Locate the cell with the specified text and output its [X, Y] center coordinate. 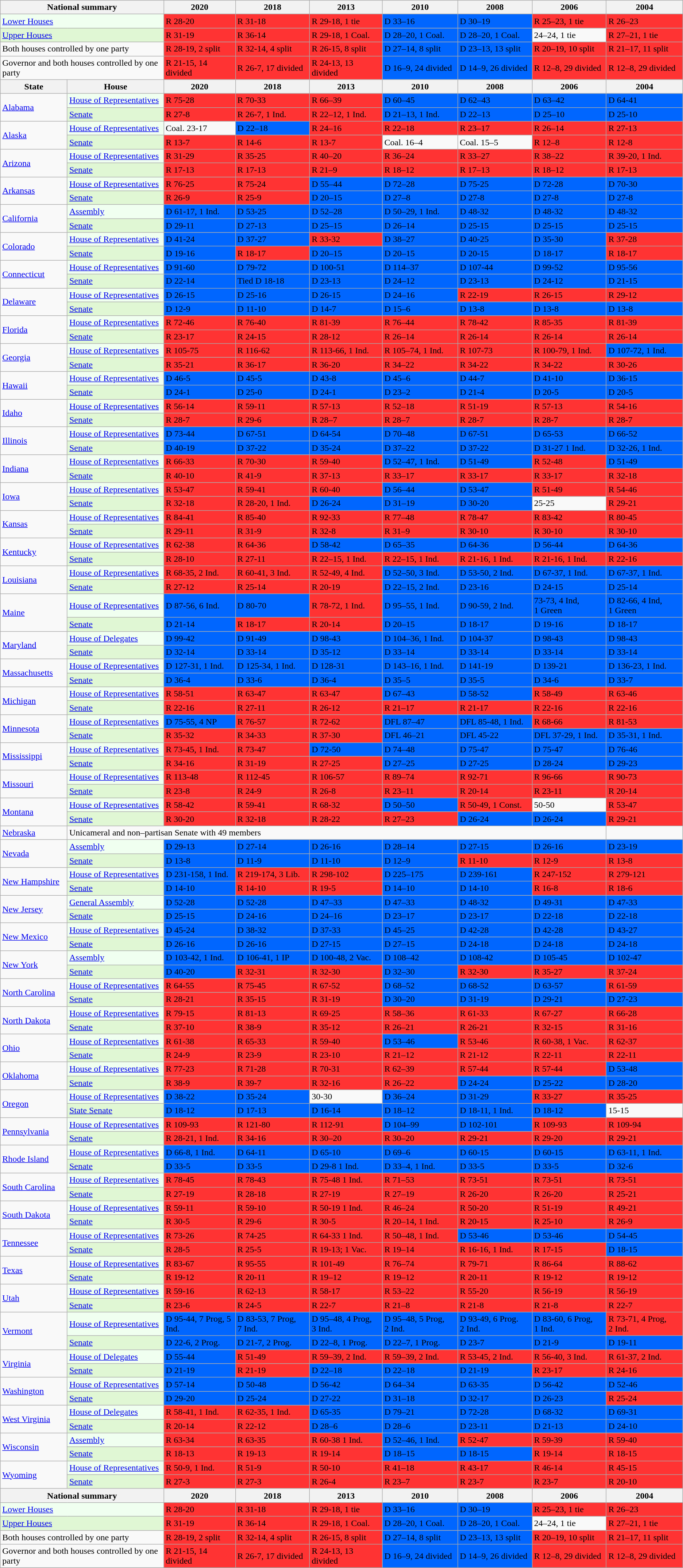
D 136-23, 1 Ind. [644, 666]
R 28-5 [200, 1249]
R 75-28 [200, 100]
R 33–27 [495, 156]
R 64-33 1 Ind. [346, 1235]
R 75-45 [273, 985]
D 22-14 [200, 281]
D 21-7, 2 Prog. [273, 1343]
R 60-41, 3 Ind. [273, 573]
Washington [34, 1391]
R 62-38 [200, 545]
R 25-24 [644, 1398]
R 49-21 [644, 1208]
R 68-66 [569, 722]
R 40-10 [200, 476]
D 37–22 [420, 448]
D 52–28 [346, 212]
R 298-102 [346, 875]
D 106-41, 1 IP [273, 958]
D 93-49, 6 Prog. 2 Ind. [495, 1324]
R 62-35, 1 Ind. [273, 1412]
R 51-9 [273, 1468]
D 63-57 [569, 985]
Texas [34, 1270]
D 104–99 [420, 1125]
R 28-10 [200, 559]
R 92-33 [346, 517]
D 35-30 [569, 239]
30-30 [346, 1097]
Pennsylvania [34, 1131]
R 19–14 [420, 1249]
General Assembly [115, 902]
D 27-25 [495, 763]
R 29-20 [569, 1138]
R 21–17 [420, 708]
D 24–12 [420, 281]
D 100-48, 2 Vac. [346, 958]
D 31-29 [495, 1097]
R 16-8 [569, 888]
D 33-7 [644, 680]
R 70-31 [346, 1069]
North Carolina [34, 992]
D 29-13 [200, 846]
D 18–15 [420, 1454]
Michigan [34, 701]
R 31–9 [420, 531]
R 37-28 [644, 239]
R 39-7 [273, 1083]
D 63–42 [569, 100]
D 21-13 [569, 1426]
Vermont [34, 1331]
D 108–42 [420, 958]
D 32–30 [420, 972]
R 26-12 [346, 708]
R 74-25 [273, 1235]
R 113-48 [200, 777]
R 66-28 [644, 1013]
R 37-30 [346, 735]
R 17-15 [569, 1249]
R 75-24 [273, 184]
D 61-17, 1 Ind. [200, 212]
North Dakota [34, 1020]
D 239-161 [495, 875]
R 37-10 [200, 1027]
R 19-5 [346, 888]
R 50–48, 1 Ind. [420, 1235]
Iowa [34, 496]
D 41-10 [569, 378]
R 76-25 [200, 184]
D 22–13 [495, 114]
R 38–22 [569, 156]
R 25-9 [273, 198]
R 31-16 [644, 1027]
R 28-22 [346, 819]
D 40-19 [200, 448]
R 45-15 [644, 1468]
R 70-30 [273, 462]
R 14-6 [273, 142]
R 24-5 [273, 1305]
R 23–7 [420, 1481]
D 80-70 [273, 605]
R 52-48 [569, 462]
R 72-46 [200, 323]
D 30-20 [495, 503]
R 58-41, 1 Ind. [200, 1412]
D 24-16 [273, 916]
R 78-42 [495, 323]
R 46-14 [569, 1468]
R 75-48 1 Ind. [346, 1180]
D 24-24 [495, 1083]
R 58–36 [420, 1013]
D 27-23 [644, 999]
R 68-32 [346, 805]
R 73-71, 4 Prog, 2 Ind. [644, 1324]
D 52–50, 3 Ind. [420, 573]
D 127-31, 1 Ind. [200, 666]
D 23-7 [495, 1343]
D 99-52 [569, 267]
D 95–48, 5 Prog, 2 Ind. [420, 1324]
D 27–15 [420, 944]
R 28-20, 1 Ind. [273, 503]
D 38-22 [200, 1097]
R 84-41 [200, 517]
South Dakota [34, 1215]
R 70-33 [273, 100]
DFL 45-22 [495, 735]
R 12-8 [644, 142]
R 71–53 [420, 1180]
Illinois [34, 441]
D 50-48 [273, 1384]
D 23-11 [495, 1426]
D 103-42, 1 Ind. [200, 958]
D 49-31 [569, 902]
D 24-10 [644, 1426]
D 44-7 [495, 378]
R 27-25 [346, 763]
D 22–8, 1 Prog. [346, 1343]
R 32-8 [346, 531]
D 66-8, 1 Ind. [200, 1152]
R 37-24 [644, 972]
R 27–23 [420, 819]
D 26-23 [569, 1398]
D 105-45 [569, 958]
D 58-52 [495, 694]
Nebraska [34, 833]
R 23-8 [200, 791]
D 32-6 [644, 1166]
D 58-42 [346, 545]
R 26–22 [420, 1083]
D 67–43 [420, 694]
D 69–6 [420, 1152]
R 36-20 [346, 364]
D 29-23 [644, 763]
Alaska [34, 135]
Rhode Island [34, 1159]
R 59-16 [200, 1291]
D 43-8 [346, 378]
R 43-17 [495, 1468]
R 22-12 [273, 1426]
R 32-15 [569, 1027]
D 25–10 [569, 114]
Arizona [34, 163]
D 63-35 [495, 1384]
R 50-9, 1 Ind. [200, 1468]
15-15 [644, 1111]
D 30–20 [420, 999]
Florida [34, 330]
D 53-25 [273, 212]
D 40-25 [495, 239]
R 18-13 [200, 1454]
D 95–55, 1 Ind. [420, 605]
D 28–14 [420, 846]
R 279-121 [644, 875]
D 21–13, 1 Ind. [420, 114]
Coal. 23-17 [200, 128]
DFL 85-48, 1 Ind. [495, 722]
D 79–21 [420, 1412]
Delaware [34, 302]
R 95-55 [273, 1263]
R 18-15 [644, 1454]
D 64-54 [346, 434]
D 32-17 [495, 1398]
R 60-38, 1 Vac. [569, 1041]
R 61-38 [200, 1041]
R 116-62 [273, 350]
R 58-42 [200, 805]
R 83-67 [200, 1263]
DFL 46–21 [420, 735]
Arkansas [34, 191]
D 75-25 [495, 184]
D 139-21 [569, 666]
R 101-49 [346, 1263]
R 21-12 [495, 1055]
D 41-24 [200, 239]
R 18-6 [644, 888]
California [34, 219]
D 125-34, 1 Ind. [273, 666]
D 72-50 [346, 749]
R 76-40 [273, 323]
Hawaii [34, 385]
R 73-45, 1 Ind. [200, 749]
R 24–16 [346, 128]
Massachusetts [34, 673]
D 50–50 [420, 805]
R 64-36 [273, 545]
D 45–6 [420, 378]
D 14-7 [346, 309]
D 65-53 [569, 434]
R 34–22 [420, 364]
R 67-52 [346, 985]
R 92-71 [495, 777]
R 62–39 [420, 1069]
73-73, 4 Ind, 1 Green [569, 605]
R 35-32 [200, 735]
R 13-8 [644, 860]
R 105–74, 1 Ind. [420, 350]
R 59-39 [569, 1440]
D 33-6 [273, 680]
DFL 37-29, 1 Ind. [569, 735]
R 66-33 [200, 462]
R 46–24 [420, 1208]
D 31–19 [420, 503]
D 33–14 [420, 652]
D 29-11 [200, 226]
D 35-12 [346, 652]
D 225–175 [420, 875]
R 63-46 [644, 694]
D 102-101 [495, 1125]
D 70-30 [644, 184]
R 53–22 [420, 1291]
D 27–8 [420, 198]
R 50-10 [346, 1468]
R 61-59 [644, 985]
D 99-42 [200, 638]
R 29-11 [200, 531]
R 35-21 [200, 364]
D 65-35 [346, 1412]
D 62–43 [495, 100]
D 70–48 [420, 434]
D 29-8 1 Ind. [346, 1166]
R 20-19 [346, 587]
D 53–46 [420, 1041]
D 26–14 [420, 226]
R 25-14 [273, 587]
D 25–15 [346, 226]
Mississippi [34, 756]
R 36-17 [273, 364]
D 76-46 [644, 749]
D 27-13 [273, 226]
D 95-44, 7 Prog, 5 Ind. [200, 1324]
D 17-13 [273, 1111]
Utah [34, 1298]
R 55-20 [495, 1291]
D 114–37 [420, 267]
D 18-11, 1 Ind. [495, 1111]
D 141-19 [495, 666]
Alabama [34, 107]
R 41–18 [420, 1468]
R 88-62 [644, 1263]
D 23–2 [420, 392]
D 56–44 [420, 489]
R 96-66 [569, 777]
D 83-53, 7 Prog, 7 Ind. [273, 1324]
D 31–18 [420, 1398]
R 14-10 [273, 888]
R 50-20 [495, 1208]
R 39-20, 1 Ind. [644, 156]
New Jersey [34, 909]
D 29-20 [200, 1398]
R 112-45 [273, 777]
D 27-14 [273, 846]
R 77–48 [420, 517]
South Carolina [34, 1187]
R 65-33 [273, 1041]
D 66-52 [644, 434]
D 35-5 [495, 680]
New York [34, 965]
R 81-13 [273, 1013]
D 53-47 [495, 489]
R 30-26 [644, 364]
D 32-26, 1 Ind. [644, 448]
R 23-6 [200, 1305]
R 19-13 [273, 1454]
D 54-45 [644, 1235]
Indiana [34, 469]
R 105-75 [200, 350]
D 24-15 [569, 587]
D 43-27 [644, 930]
D 104-37 [495, 638]
Oregon [34, 1104]
R 20-10 [644, 1481]
R 63-35 [273, 1440]
R 62-37 [644, 1041]
R 71-28 [273, 1069]
R 28-21, 1 Ind. [200, 1138]
Tied D 18-18 [273, 281]
R 90-73 [644, 777]
R 29-12 [644, 295]
R 247-152 [569, 875]
Tennessee [34, 1242]
D 55–44 [346, 184]
D 37-33 [346, 930]
R 59-10 [273, 1208]
D 72–28 [420, 184]
R 69-25 [346, 1013]
R 106-57 [346, 777]
R 66–39 [346, 100]
D 22–7, 1 Prog. [420, 1343]
R 20-15 [495, 1222]
D 107-72, 1 Ind. [644, 350]
D 33–4, 1 Ind. [420, 1166]
Colorado [34, 246]
D 69-31 [644, 1412]
R 22–18 [420, 128]
R 41-9 [273, 476]
D 21-4 [495, 392]
R 26-15 [569, 295]
R 23-10 [346, 1055]
R 73-26 [200, 1235]
R 58-51 [200, 694]
R 27-8 [200, 114]
Minnesota [34, 729]
D 50–29, 1 Ind. [420, 212]
D 21-15 [644, 281]
D 65–35 [420, 545]
R 30-20 [200, 819]
R 78-45 [200, 1180]
D 52–46, 1 Ind. [420, 1440]
Coal. 16–4 [420, 142]
D 53-48 [644, 1069]
Nevada [34, 853]
R 62-13 [273, 1291]
R 19-13; 1 Vac. [346, 1249]
R 60-40 [346, 489]
D 128-31 [346, 666]
R 26-4 [346, 1481]
R 36–24 [420, 156]
D 87-56, 6 Ind. [200, 605]
Idaho [34, 413]
Kansas [34, 524]
R 56-14 [200, 406]
D 25-22 [569, 1083]
D 45–25 [420, 930]
Virginia [34, 1364]
D 47-33 [644, 902]
R 26-8 [346, 791]
Louisiana [34, 580]
D 27-22 [346, 1398]
D 32-14 [200, 652]
State [34, 87]
Ohio [34, 1048]
D 14–10 [420, 888]
R 52-47 [495, 1440]
R 28-21 [200, 999]
West Virginia [34, 1419]
R 79-71 [495, 1263]
R 77-23 [200, 1069]
R 50-49, 1 Const. [495, 805]
D 38–27 [420, 239]
R 113-66, 1 Ind. [346, 350]
D 104–36, 1 Ind. [420, 638]
R 63-34 [200, 1440]
D 31-27 1 Ind. [569, 448]
R 32-16 [346, 1083]
D 23-17 [495, 916]
D 11-9 [273, 860]
R 58-17 [346, 1291]
R 23-9 [273, 1055]
Wyoming [34, 1475]
R 20–14, 1 Ind. [420, 1222]
Connecticut [34, 274]
R 33-27 [569, 1097]
Maryland [34, 645]
D 38-32 [273, 930]
Oklahoma [34, 1076]
D 18–12 [420, 1111]
R 64-55 [200, 985]
D 65-10 [346, 1152]
D 19-11 [644, 1343]
D 91-60 [200, 267]
R 73-47 [273, 749]
R 21–8 [420, 1305]
D 107-44 [495, 267]
R 58-49 [569, 694]
D 24-12 [569, 281]
D 35-31, 1 Ind. [644, 735]
R 26-7, 1 Ind. [273, 114]
D 31-19 [495, 999]
R 31-29 [200, 156]
D 23-19 [644, 846]
New Hampshire [34, 881]
D 68–52 [420, 985]
R 23-11 [569, 791]
D 16-14 [346, 1111]
R 121-80 [273, 1125]
R 80-45 [644, 517]
R 100-79, 1 Ind. [569, 350]
R 85-40 [273, 517]
D 95–48, 4 Prog, 3 Ind. [346, 1324]
New Mexico [34, 937]
DFL 87–47 [420, 722]
R 56-40, 3 Ind. [569, 1357]
R 21–12 [420, 1055]
D 29-21 [569, 999]
D 35–5 [420, 680]
R 85-35 [569, 323]
R 25-5 [273, 1249]
D 95-56 [644, 267]
D 79-72 [273, 267]
D 36–24 [420, 1097]
R 35-15 [273, 999]
R 31-9 [273, 531]
D 12-9 [200, 309]
R 25-21 [644, 1194]
Wisconsin [34, 1447]
D 25-0 [273, 392]
R 79-15 [200, 1013]
R 76–44 [420, 323]
R 12-9 [569, 860]
R 89–74 [420, 777]
R 24-15 [273, 337]
R 61-37, 2 Ind. [644, 1357]
R 27-13 [644, 128]
R 35-12 [346, 1027]
D 73-44 [200, 434]
R 28-12 [346, 337]
D 25-14 [644, 587]
R 78-47 [495, 517]
R 72-62 [346, 722]
State Senate [115, 1111]
D 56-44 [569, 545]
D 40-20 [200, 972]
R 22–12, 1 Ind. [346, 114]
R 23–11 [420, 791]
R 16-16, 1 Ind. [495, 1249]
D 27–25 [420, 763]
D 21-14 [200, 624]
R 33–17 [420, 476]
R 11-10 [495, 860]
D 91-49 [273, 638]
R 21-19 [273, 1371]
House [115, 87]
D 25-10 [644, 114]
R 68-35, 2 Ind. [200, 573]
R 86-64 [569, 1263]
R 35-27 [569, 972]
R 17–13 [495, 170]
D 23–17 [420, 916]
D 45-24 [200, 930]
D 82-66, 4 Ind, 1 Green [644, 605]
D 23-16 [495, 587]
D 36-15 [644, 378]
R 67-27 [569, 1013]
D 12–9 [420, 860]
R 53-45, 2 Ind. [495, 1357]
R 112-91 [346, 1125]
D 143–16, 1 Ind. [420, 666]
D 28-20 [644, 1083]
R 21-17 [495, 708]
Coal. 15–5 [495, 142]
R 54-46 [644, 489]
D 102-47 [644, 958]
R 54-16 [644, 406]
D 68-52 [495, 985]
R 107-73 [495, 350]
D 64–34 [420, 1384]
D 83-60, 6 Prog, 1 Ind. [569, 1324]
Georgia [34, 357]
R 60-38 1 Ind. [346, 1440]
R 78-43 [273, 1180]
R 26-21 [495, 1027]
R 25-10 [569, 1222]
D 64-41 [644, 100]
R 32-31 [273, 972]
D 75-55, 4 NP [200, 722]
D 52-46 [644, 1384]
D 20-15 [495, 253]
R 52–18 [420, 406]
R 26–21 [420, 1027]
R 52-49, 4 Ind. [346, 573]
D 34-6 [569, 680]
D 52–47, 1 Ind. [420, 462]
D 100-51 [346, 267]
Maine [34, 612]
R 76-57 [273, 722]
Montana [34, 812]
D 231-158, 1 Ind. [200, 875]
D 15–6 [420, 309]
R 109-94 [644, 1125]
R 76–74 [420, 1263]
R 37-13 [346, 476]
R 34-33 [273, 735]
D 63-11, 1 Ind. [644, 1152]
R 50-19 1 Ind. [346, 1208]
Kentucky [34, 552]
D 57-14 [200, 1384]
R 83-42 [569, 517]
D 28-24 [569, 763]
R 21–9 [346, 170]
D 22–15, 2 Ind. [420, 587]
D 21-9 [569, 1343]
R 219-174, 3 Lib. [273, 875]
R 22-19 [495, 295]
D 37-27 [273, 239]
R 27-12 [200, 587]
R 33-32 [346, 239]
R 27–19 [420, 1194]
D 25-24 [273, 1398]
D 60–45 [420, 100]
D 25-16 [273, 295]
R 81-53 [644, 722]
D 55-44 [200, 1357]
25-25 [569, 503]
D 22-6, 2 Prog. [200, 1343]
D 53-50, 2 Ind. [495, 573]
D 108-42 [495, 958]
D 90-59, 2 Ind. [495, 605]
D 74–48 [420, 749]
D 46-5 [200, 378]
R 40–20 [346, 156]
50-50 [569, 805]
R 53-46 [495, 1041]
D 68-32 [569, 1412]
D 45-5 [273, 378]
Unicameral and non–partisan Senate with 49 members [337, 833]
Missouri [34, 784]
R 28-18 [273, 1194]
R 24-16 [644, 1371]
R 78-72, 1 Ind. [346, 605]
R 23–17 [495, 128]
D 64-11 [273, 1152]
R 12–8 [569, 142]
R 61-33 [495, 1013]
